Find where the given text appears and provide that cell's center as [x, y] coordinate. 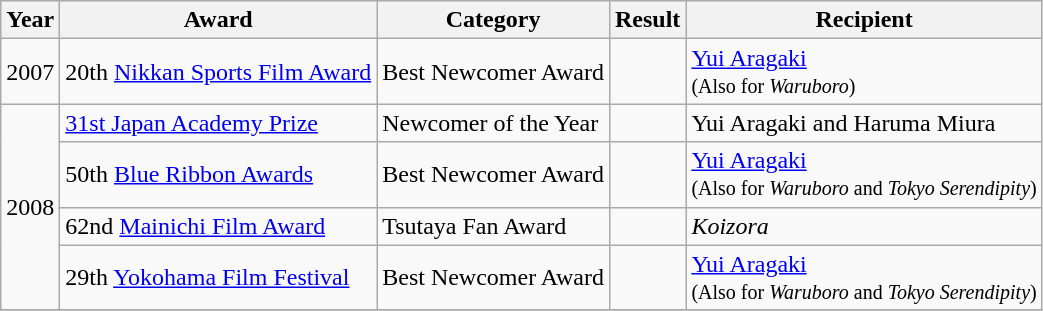
Yui Aragaki (Also for Waruboro) [864, 72]
Recipient [864, 20]
Tsutaya Fan Award [494, 226]
31st Japan Academy Prize [218, 123]
29th Yokohama Film Festival [218, 278]
62nd Mainichi Film Award [218, 226]
2007 [30, 72]
20th Nikkan Sports Film Award [218, 72]
Award [218, 20]
Yui Aragaki and Haruma Miura [864, 123]
Category [494, 20]
Result [647, 20]
Newcomer of the Year [494, 123]
50th Blue Ribbon Awards [218, 174]
Koizora [864, 226]
Year [30, 20]
2008 [30, 207]
